Provide the (X, Y) coordinate of the cell's center where the given text is located.  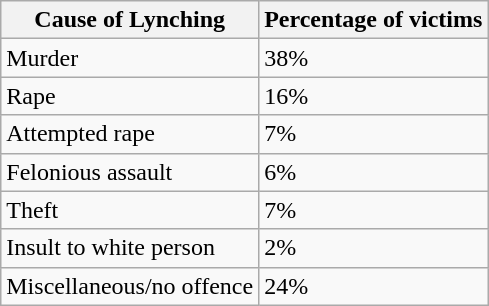
Theft (130, 210)
Cause of Lynching (130, 20)
16% (374, 96)
Felonious assault (130, 172)
2% (374, 248)
24% (374, 286)
Attempted rape (130, 134)
Miscellaneous/no offence (130, 286)
38% (374, 58)
Rape (130, 96)
Percentage of victims (374, 20)
6% (374, 172)
Murder (130, 58)
Insult to white person (130, 248)
